Output the (x, y) coordinate of the center of the cell containing the given text.  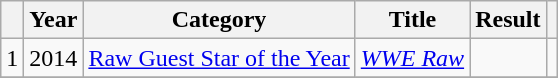
WWE Raw (412, 58)
2014 (54, 58)
Year (54, 20)
Title (412, 20)
Result (508, 20)
Category (219, 20)
Raw Guest Star of the Year (219, 58)
1 (12, 58)
